Scan for the cell matching the given text and deliver its (X, Y) coordinate at center. 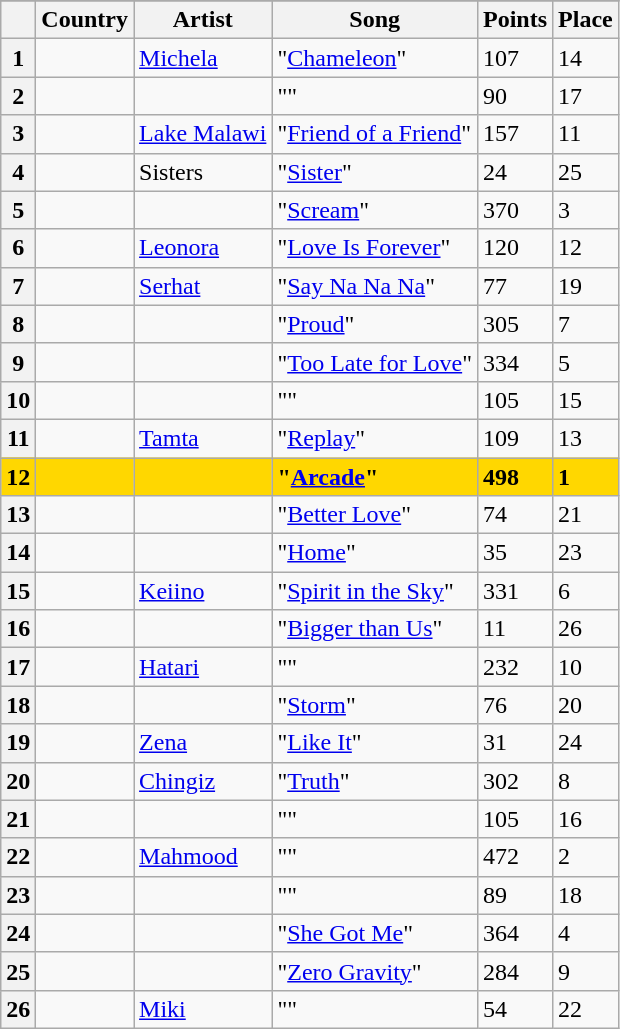
89 (514, 895)
Country (85, 20)
"Replay" (375, 438)
Tamta (203, 438)
334 (514, 362)
"Love Is Forever" (375, 248)
"Scream" (375, 210)
305 (514, 324)
"Truth" (375, 781)
107 (514, 58)
"Chameleon" (375, 58)
"Like It" (375, 743)
"Say Na Na Na" (375, 286)
"Sister" (375, 172)
"Bigger than Us" (375, 629)
Song (375, 20)
Points (514, 20)
76 (514, 705)
Keiino (203, 591)
370 (514, 210)
472 (514, 857)
35 (514, 553)
Leonora (203, 248)
"Storm" (375, 705)
Chingiz (203, 781)
"Zero Gravity" (375, 971)
Serhat (203, 286)
74 (514, 515)
"She Got Me" (375, 933)
157 (514, 134)
54 (514, 1009)
31 (514, 743)
Michela (203, 58)
Mahmood (203, 857)
"Friend of a Friend" (375, 134)
109 (514, 438)
77 (514, 286)
"Too Late for Love" (375, 362)
Place (586, 20)
302 (514, 781)
Sisters (203, 172)
"Home" (375, 553)
"Better Love" (375, 515)
284 (514, 971)
232 (514, 667)
120 (514, 248)
Lake Malawi (203, 134)
"Spirit in the Sky" (375, 591)
Miki (203, 1009)
364 (514, 933)
498 (514, 477)
Zena (203, 743)
331 (514, 591)
Artist (203, 20)
"Arcade" (375, 477)
"Proud" (375, 324)
90 (514, 96)
Hatari (203, 667)
